Detect which cell encompasses the target text, then output its [X, Y] center coordinate. 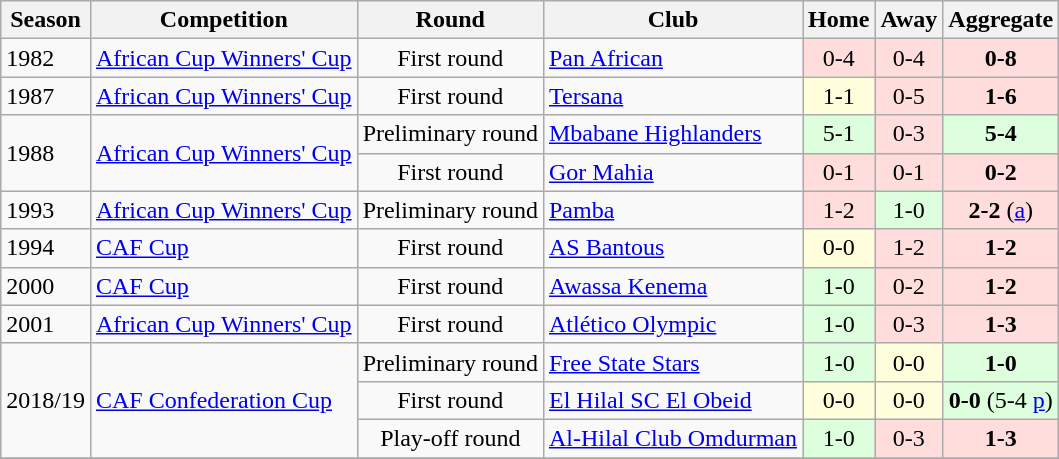
Tersana [672, 96]
1-6 [1001, 96]
CAF Confederation Cup [224, 400]
Play-off round [450, 438]
Away [909, 20]
Pamba [672, 210]
2001 [46, 324]
0-0 (5-4 p) [1001, 400]
1994 [46, 248]
Free State Stars [672, 362]
Club [672, 20]
Aggregate [1001, 20]
1982 [46, 58]
Competition [224, 20]
2000 [46, 286]
Season [46, 20]
AS Bantous [672, 248]
1988 [46, 153]
Awassa Kenema [672, 286]
5-4 [1001, 134]
Pan African [672, 58]
0-8 [1001, 58]
1993 [46, 210]
5-1 [838, 134]
Al-Hilal Club Omdurman [672, 438]
El Hilal SC El Obeid [672, 400]
Round [450, 20]
Gor Mahia [672, 172]
1-1 [838, 96]
0-5 [909, 96]
1987 [46, 96]
2018/19 [46, 400]
Home [838, 20]
2-2 (a) [1001, 210]
Mbabane Highlanders [672, 134]
Atlético Olympic [672, 324]
